Determine the [X, Y] coordinate at the center of the cell enclosing the given text.  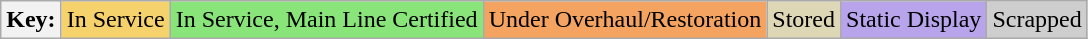
Stored [804, 20]
Under Overhaul/Restoration [625, 20]
Scrapped [1037, 20]
In Service, Main Line Certified [326, 20]
In Service [116, 20]
Static Display [914, 20]
Key: [31, 20]
